From the cell containing the given text, extract its center point as (X, Y) coordinate. 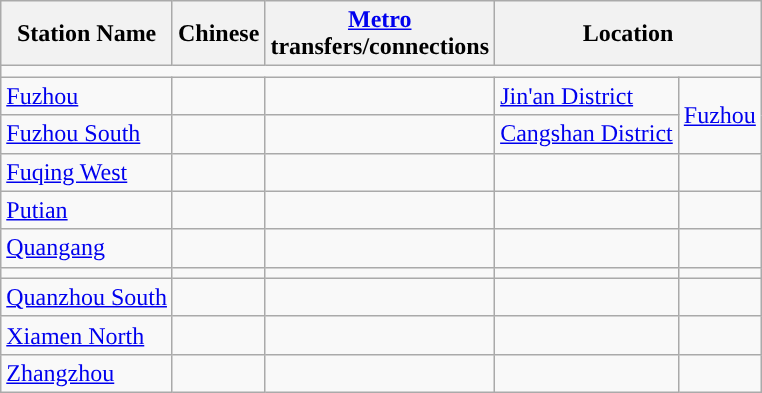
Chinese (218, 34)
Jin'an District (587, 96)
Fuzhou South (87, 134)
Quanzhou South (87, 297)
Metrotransfers/connections (380, 34)
Station Name (87, 34)
Cangshan District (587, 134)
Zhangzhou (87, 373)
Putian (87, 210)
Xiamen North (87, 335)
Location (628, 34)
Quangang (87, 248)
Fuqing West (87, 172)
